Find where the given text appears and provide that cell's center as [x, y] coordinate. 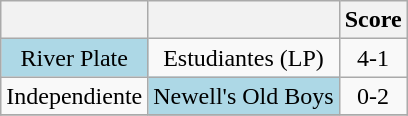
Newell's Old Boys [244, 96]
Independiente [74, 96]
4-1 [373, 58]
Score [373, 20]
River Plate [74, 58]
0-2 [373, 96]
Estudiantes (LP) [244, 58]
